Detect which cell encompasses the target text, then output its [x, y] center coordinate. 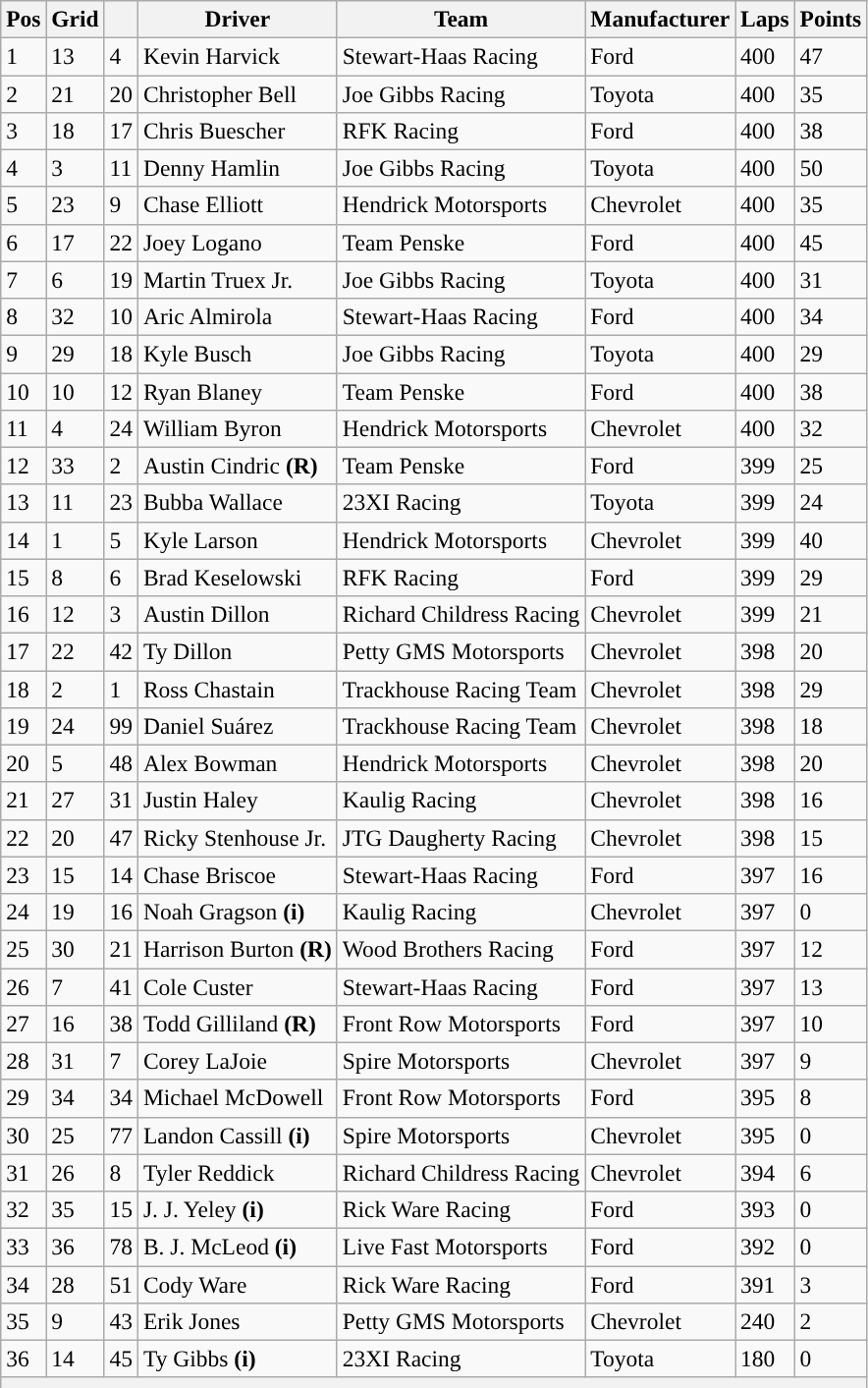
Chase Elliott [238, 205]
Michael McDowell [238, 1098]
Austin Dillon [238, 614]
Team [461, 19]
Daniel Suárez [238, 726]
Brad Keselowski [238, 578]
Cody Ware [238, 1284]
Bubba Wallace [238, 503]
Todd Gilliland (R) [238, 1024]
Christopher Bell [238, 93]
Martin Truex Jr. [238, 280]
Ty Dillon [238, 651]
Cole Custer [238, 986]
48 [121, 763]
Aric Almirola [238, 316]
Denny Hamlin [238, 168]
51 [121, 1284]
Pos [24, 19]
B. J. McLeod (i) [238, 1247]
394 [766, 1173]
Ricky Stenhouse Jr. [238, 838]
50 [831, 168]
Points [831, 19]
Landon Cassill (i) [238, 1136]
Ty Gibbs (i) [238, 1359]
391 [766, 1284]
42 [121, 651]
JTG Daugherty Racing [461, 838]
Corey LaJoie [238, 1061]
78 [121, 1247]
Live Fast Motorsports [461, 1247]
99 [121, 726]
Chase Briscoe [238, 875]
393 [766, 1209]
William Byron [238, 428]
Noah Gragson (i) [238, 912]
J. J. Yeley (i) [238, 1209]
180 [766, 1359]
43 [121, 1321]
Erik Jones [238, 1321]
240 [766, 1321]
Harrison Burton (R) [238, 949]
Kevin Harvick [238, 56]
Wood Brothers Racing [461, 949]
40 [831, 540]
41 [121, 986]
Alex Bowman [238, 763]
Grid [75, 19]
Austin Cindric (R) [238, 466]
Ryan Blaney [238, 391]
Joey Logano [238, 243]
Justin Haley [238, 801]
Kyle Busch [238, 354]
77 [121, 1136]
Chris Buescher [238, 131]
Kyle Larson [238, 540]
392 [766, 1247]
Driver [238, 19]
Laps [766, 19]
Tyler Reddick [238, 1173]
Manufacturer [660, 19]
Ross Chastain [238, 689]
